Find where the given text appears and provide that cell's center as (x, y) coordinate. 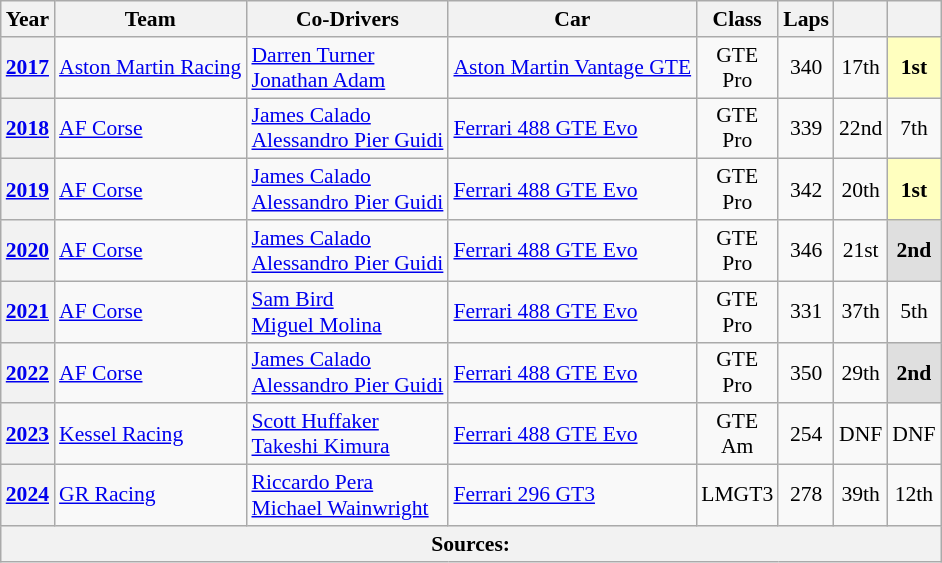
Ferrari 296 GT3 (572, 496)
2021 (28, 312)
Aston Martin Vantage GTE (572, 68)
12th (914, 496)
GR Racing (150, 496)
Riccardo Pera Michael Wainwright (347, 496)
331 (806, 312)
Car (572, 19)
254 (806, 434)
339 (806, 128)
2023 (28, 434)
7th (914, 128)
346 (806, 250)
2017 (28, 68)
Year (28, 19)
Darren Turner Jonathan Adam (347, 68)
342 (806, 190)
340 (806, 68)
22nd (860, 128)
GTEAm (737, 434)
17th (860, 68)
39th (860, 496)
5th (914, 312)
Team (150, 19)
LMGT3 (737, 496)
2020 (28, 250)
Scott Huffaker Takeshi Kimura (347, 434)
2019 (28, 190)
20th (860, 190)
Sam Bird Miguel Molina (347, 312)
Aston Martin Racing (150, 68)
2024 (28, 496)
Laps (806, 19)
2018 (28, 128)
278 (806, 496)
21st (860, 250)
Class (737, 19)
Sources: (471, 544)
Kessel Racing (150, 434)
350 (806, 372)
Co-Drivers (347, 19)
2022 (28, 372)
29th (860, 372)
37th (860, 312)
